Find where the given text appears and provide that cell's center as (X, Y) coordinate. 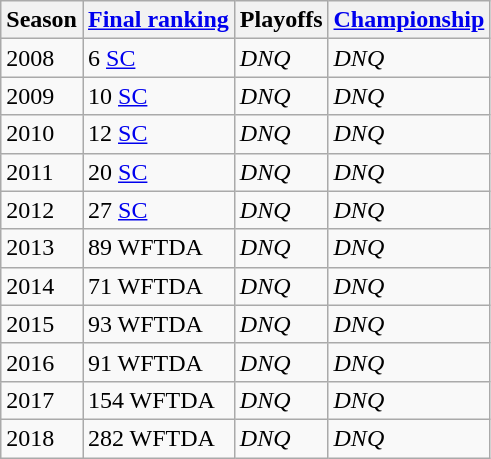
2009 (42, 96)
2010 (42, 134)
93 WFTDA (158, 324)
2014 (42, 286)
2015 (42, 324)
282 WFTDA (158, 438)
Playoffs (281, 20)
2013 (42, 248)
27 SC (158, 210)
2018 (42, 438)
10 SC (158, 96)
154 WFTDA (158, 400)
71 WFTDA (158, 286)
2012 (42, 210)
2011 (42, 172)
2008 (42, 58)
Season (42, 20)
2016 (42, 362)
20 SC (158, 172)
6 SC (158, 58)
12 SC (158, 134)
Final ranking (158, 20)
2017 (42, 400)
Championship (409, 20)
91 WFTDA (158, 362)
89 WFTDA (158, 248)
